Extract the [X, Y] coordinate from the center of the cell holding the provided text.  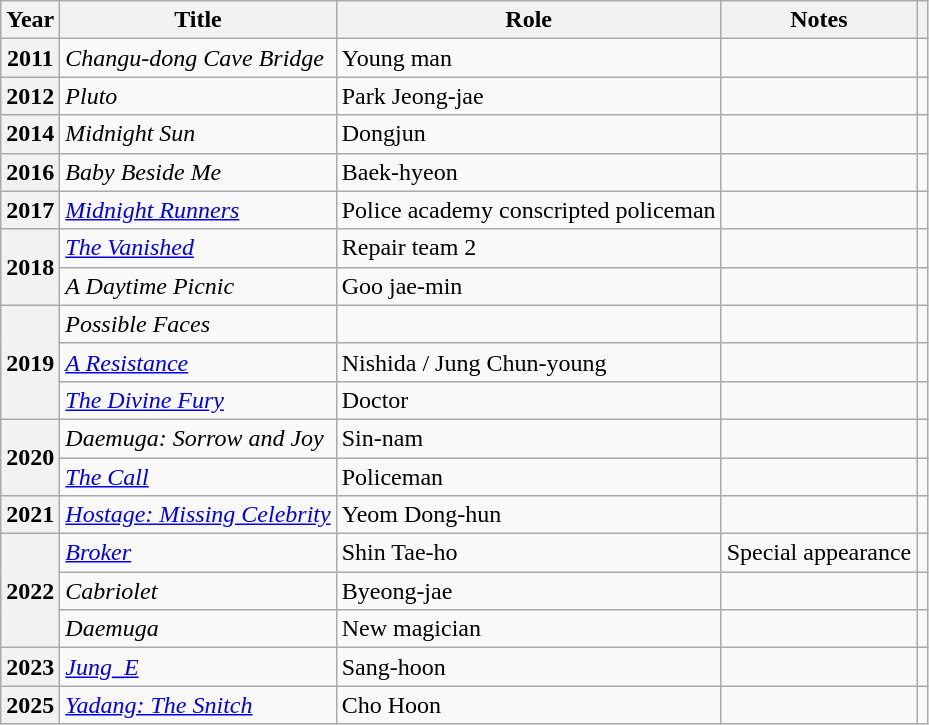
The Divine Fury [198, 400]
Policeman [528, 477]
Changu-dong Cave Bridge [198, 58]
The Vanished [198, 248]
2017 [30, 210]
2011 [30, 58]
New magician [528, 629]
A Daytime Picnic [198, 286]
2012 [30, 96]
Nishida / Jung Chun-young [528, 362]
Broker [198, 553]
Notes [819, 20]
Possible Faces [198, 324]
Sang-hoon [528, 667]
Hostage: Missing Celebrity [198, 515]
Park Jeong-jae [528, 96]
Dongjun [528, 134]
2025 [30, 705]
2018 [30, 267]
Cho Hoon [528, 705]
Goo jae-min [528, 286]
Role [528, 20]
Byeong-jae [528, 591]
Midnight Sun [198, 134]
2016 [30, 172]
A Resistance [198, 362]
Pluto [198, 96]
Baek-hyeon [528, 172]
Midnight Runners [198, 210]
Daemuga: Sorrow and Joy [198, 438]
The Call [198, 477]
2019 [30, 362]
Jung_E [198, 667]
Title [198, 20]
Doctor [528, 400]
Young man [528, 58]
Police academy conscripted policeman [528, 210]
Sin-nam [528, 438]
2021 [30, 515]
Yeom Dong-hun [528, 515]
2022 [30, 591]
Yadang: The Snitch [198, 705]
Special appearance [819, 553]
2014 [30, 134]
Cabriolet [198, 591]
Year [30, 20]
2020 [30, 457]
Repair team 2 [528, 248]
Baby Beside Me [198, 172]
Daemuga [198, 629]
2023 [30, 667]
Shin Tae-ho [528, 553]
